Provide the (x, y) coordinate of the cell's center where the given text is located.  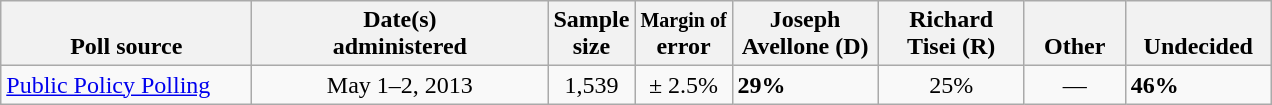
± 2.5% (684, 85)
Other (1074, 34)
Date(s)administered (400, 34)
— (1074, 85)
Margin oferror (684, 34)
JosephAvellone (D) (805, 34)
Poll source (126, 34)
46% (1198, 85)
1,539 (592, 85)
29% (805, 85)
RichardTisei (R) (951, 34)
May 1–2, 2013 (400, 85)
Undecided (1198, 34)
Samplesize (592, 34)
Public Policy Polling (126, 85)
25% (951, 85)
